Capture the cell that displays the provided text and extract its [X, Y] central coordinate. 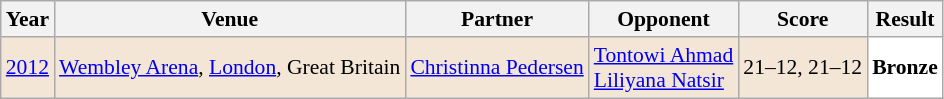
Score [802, 19]
Tontowi Ahmad Liliyana Natsir [664, 68]
Bronze [905, 68]
Result [905, 19]
Partner [496, 19]
Wembley Arena, London, Great Britain [230, 68]
Opponent [664, 19]
21–12, 21–12 [802, 68]
2012 [28, 68]
Christinna Pedersen [496, 68]
Year [28, 19]
Venue [230, 19]
